Return the (x, y) coordinate for the center point of the cell that contains the specified text.  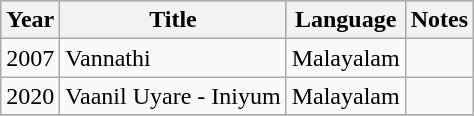
2020 (30, 96)
2007 (30, 58)
Notes (439, 20)
Title (173, 20)
Vannathi (173, 58)
Language (346, 20)
Vaanil Uyare - Iniyum (173, 96)
Year (30, 20)
